Output the [X, Y] coordinate of the center of the cell containing the given text.  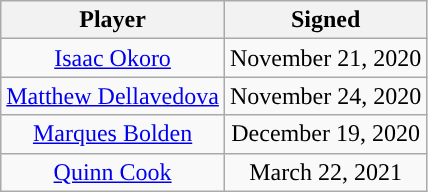
Matthew Dellavedova [113, 96]
November 24, 2020 [325, 96]
Marques Bolden [113, 134]
Quinn Cook [113, 172]
November 21, 2020 [325, 58]
Signed [325, 20]
December 19, 2020 [325, 134]
Isaac Okoro [113, 58]
March 22, 2021 [325, 172]
Player [113, 20]
